Capture the cell that displays the provided text and extract its [X, Y] central coordinate. 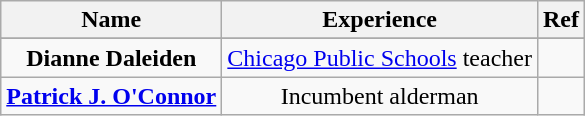
Chicago Public Schools teacher [380, 58]
Incumbent alderman [380, 96]
Experience [380, 20]
Dianne Daleiden [112, 58]
Name [112, 20]
Patrick J. O'Connor [112, 96]
Ref [560, 20]
